Provide the (x, y) coordinate of the cell's center where the given text is located.  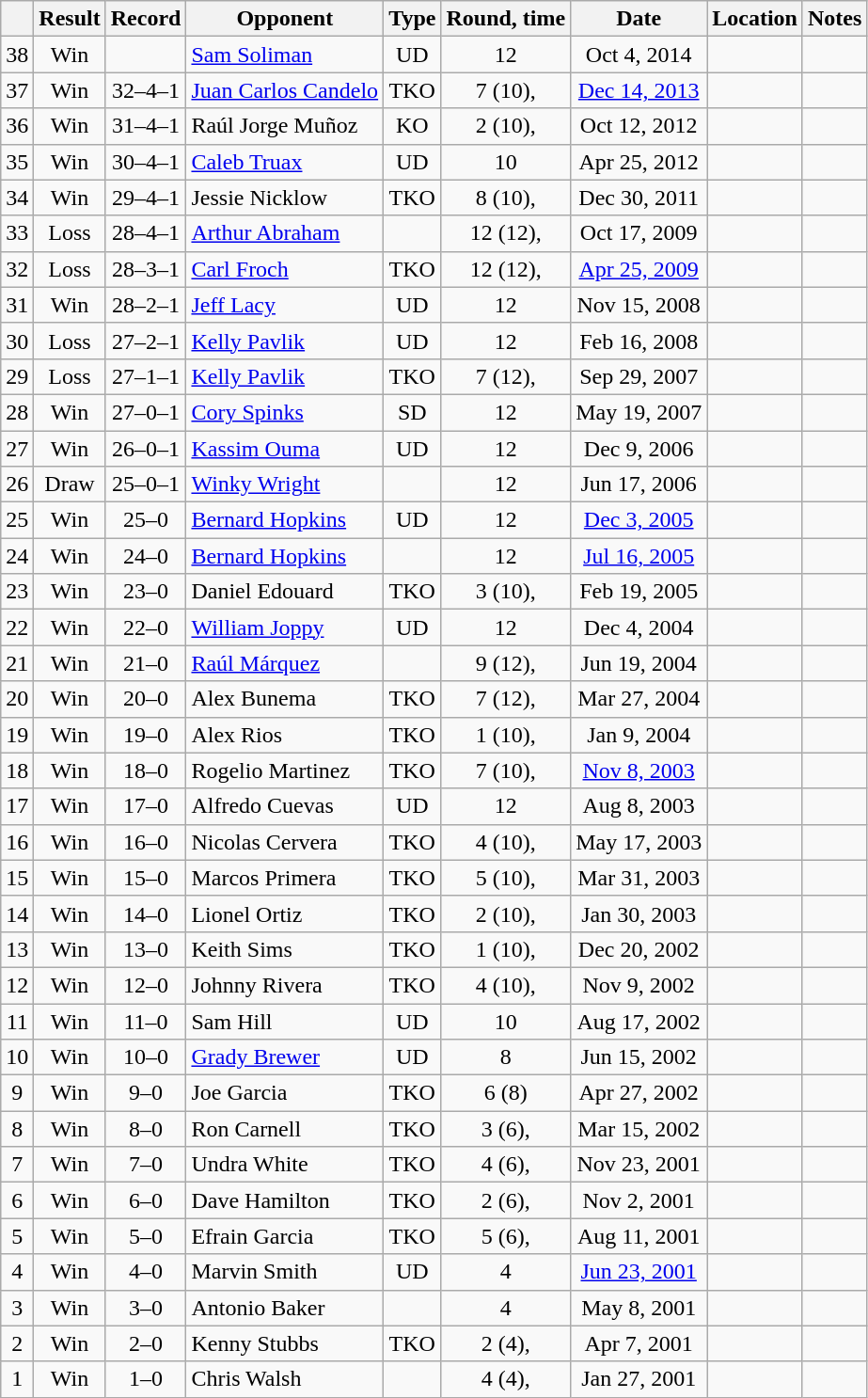
38 (17, 55)
30–4–1 (146, 162)
Alex Rios (285, 735)
21 (17, 663)
1–0 (146, 1379)
3 (17, 1308)
21–0 (146, 663)
Jun 15, 2002 (639, 1057)
Round, time (506, 19)
16 (17, 842)
18 (17, 770)
27 (17, 449)
5 (17, 1236)
27–0–1 (146, 412)
Aug 8, 2003 (639, 806)
Feb 16, 2008 (639, 341)
4–0 (146, 1272)
Marvin Smith (285, 1272)
Aug 17, 2002 (639, 1021)
5–0 (146, 1236)
Oct 12, 2012 (639, 126)
Dave Hamilton (285, 1200)
Dec 14, 2013 (639, 90)
Apr 25, 2012 (639, 162)
Alex Bunema (285, 699)
6 (8) (506, 1093)
4 (4), (506, 1379)
Alfredo Cuevas (285, 806)
20–0 (146, 699)
28–3–1 (146, 269)
13 (17, 949)
7 (17, 1165)
Nov 15, 2008 (639, 305)
2 (6), (506, 1200)
28–4–1 (146, 233)
Dec 3, 2005 (639, 520)
Cory Spinks (285, 412)
10–0 (146, 1057)
25–0 (146, 520)
May 17, 2003 (639, 842)
14 (17, 913)
33 (17, 233)
19–0 (146, 735)
26 (17, 485)
1 (17, 1379)
Sam Hill (285, 1021)
23–0 (146, 592)
31 (17, 305)
Nov 9, 2002 (639, 985)
9 (17, 1093)
Jun 23, 2001 (639, 1272)
28–2–1 (146, 305)
Dec 9, 2006 (639, 449)
Keith Sims (285, 949)
Location (755, 19)
15 (17, 878)
Mar 31, 2003 (639, 878)
27–1–1 (146, 376)
23 (17, 592)
3 (6), (506, 1129)
30 (17, 341)
Winky Wright (285, 485)
Daniel Edouard (285, 592)
Aug 11, 2001 (639, 1236)
Marcos Primera (285, 878)
May 8, 2001 (639, 1308)
Notes (834, 19)
18–0 (146, 770)
12–0 (146, 985)
Jan 27, 2001 (639, 1379)
13–0 (146, 949)
11–0 (146, 1021)
Result (70, 19)
Raúl Jorge Muñoz (285, 126)
Nicolas Cervera (285, 842)
Raúl Márquez (285, 663)
24–0 (146, 556)
37 (17, 90)
Mar 27, 2004 (639, 699)
Lionel Ortiz (285, 913)
22 (17, 628)
4 (6), (506, 1165)
Jeff Lacy (285, 305)
Jan 9, 2004 (639, 735)
Mar 15, 2002 (639, 1129)
25 (17, 520)
Grady Brewer (285, 1057)
32–4–1 (146, 90)
Nov 2, 2001 (639, 1200)
Sam Soliman (285, 55)
25–0–1 (146, 485)
2 (17, 1343)
Apr 25, 2009 (639, 269)
32 (17, 269)
5 (10), (506, 878)
Type (412, 19)
Sep 29, 2007 (639, 376)
Rogelio Martinez (285, 770)
20 (17, 699)
SD (412, 412)
24 (17, 556)
6 (17, 1200)
3 (10), (506, 592)
15–0 (146, 878)
Jan 30, 2003 (639, 913)
Undra White (285, 1165)
2–0 (146, 1343)
Dec 30, 2011 (639, 198)
Apr 7, 2001 (639, 1343)
8 (10), (506, 198)
Jun 19, 2004 (639, 663)
Arthur Abraham (285, 233)
Caleb Truax (285, 162)
Jul 16, 2005 (639, 556)
Oct 17, 2009 (639, 233)
29–4–1 (146, 198)
Draw (70, 485)
8–0 (146, 1129)
2 (4), (506, 1343)
Efrain Garcia (285, 1236)
22–0 (146, 628)
19 (17, 735)
17–0 (146, 806)
31–4–1 (146, 126)
Chris Walsh (285, 1379)
Nov 23, 2001 (639, 1165)
17 (17, 806)
29 (17, 376)
Feb 19, 2005 (639, 592)
Johnny Rivera (285, 985)
Ron Carnell (285, 1129)
Jun 17, 2006 (639, 485)
28 (17, 412)
6–0 (146, 1200)
35 (17, 162)
Nov 8, 2003 (639, 770)
7–0 (146, 1165)
Kenny Stubbs (285, 1343)
Dec 20, 2002 (639, 949)
Opponent (285, 19)
Carl Froch (285, 269)
11 (17, 1021)
34 (17, 198)
William Joppy (285, 628)
Juan Carlos Candelo (285, 90)
26–0–1 (146, 449)
36 (17, 126)
Joe Garcia (285, 1093)
Apr 27, 2002 (639, 1093)
3–0 (146, 1308)
27–2–1 (146, 341)
Antonio Baker (285, 1308)
16–0 (146, 842)
Kassim Ouma (285, 449)
Oct 4, 2014 (639, 55)
9 (12), (506, 663)
Dec 4, 2004 (639, 628)
9–0 (146, 1093)
May 19, 2007 (639, 412)
Date (639, 19)
14–0 (146, 913)
5 (6), (506, 1236)
Record (146, 19)
KO (412, 126)
Jessie Nicklow (285, 198)
